Capture the cell that displays the provided text and extract its (x, y) central coordinate. 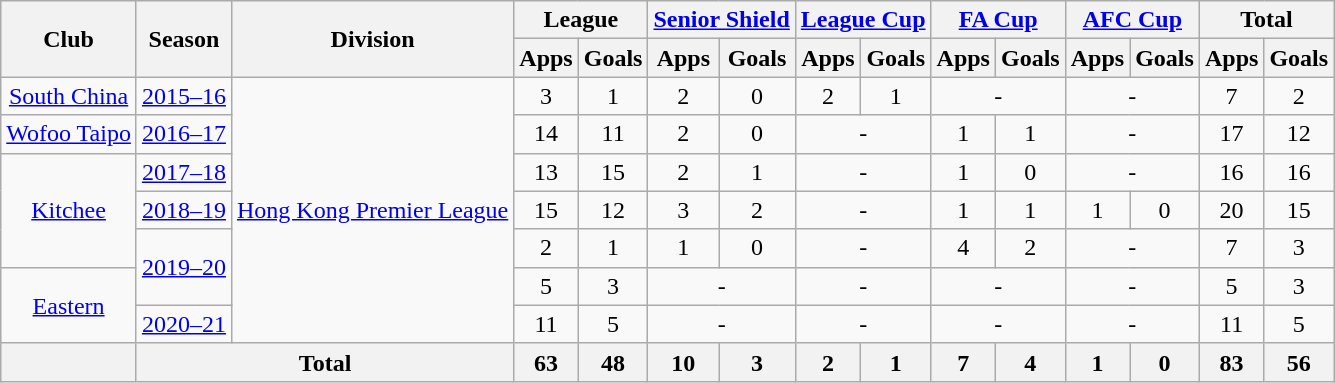
83 (1231, 362)
48 (613, 362)
63 (546, 362)
2015–16 (184, 96)
FA Cup (998, 20)
2017–18 (184, 172)
Kitchee (69, 210)
Senior Shield (722, 20)
20 (1231, 210)
13 (546, 172)
2018–19 (184, 210)
56 (1299, 362)
Eastern (69, 305)
2016–17 (184, 134)
AFC Cup (1132, 20)
2020–21 (184, 324)
10 (684, 362)
League (581, 20)
Hong Kong Premier League (372, 210)
League Cup (863, 20)
Season (184, 39)
17 (1231, 134)
Wofoo Taipo (69, 134)
South China (69, 96)
2019–20 (184, 267)
14 (546, 134)
Division (372, 39)
Club (69, 39)
